Find where the given text appears and provide that cell's center as [x, y] coordinate. 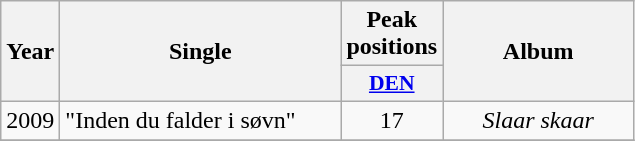
Single [200, 52]
Year [30, 52]
17 [392, 120]
DEN [392, 84]
Album [538, 52]
Slaar skaar [538, 120]
"Inden du falder i søvn" [200, 120]
Peak positions [392, 34]
2009 [30, 120]
